Pinpoint the cell where the given text exists, returning its [X, Y] midpoint coordinate. 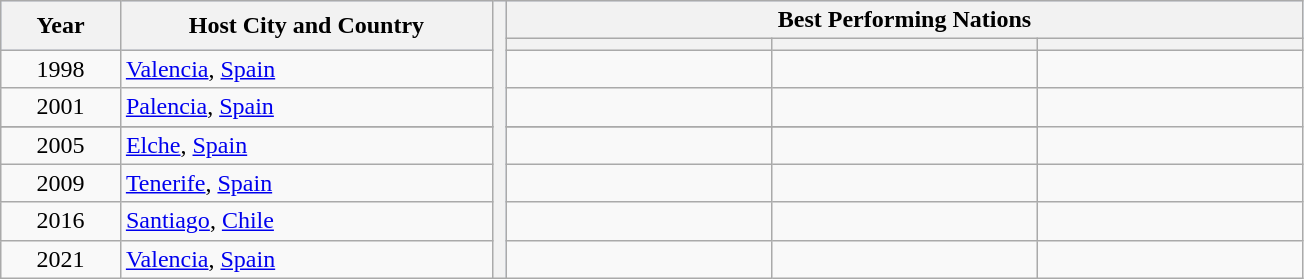
Year [61, 26]
Santiago, Chile [306, 221]
1998 [61, 69]
Elche, Spain [306, 145]
2016 [61, 221]
2001 [61, 107]
2005 [61, 145]
2021 [61, 259]
Best Performing Nations [904, 20]
Palencia, Spain [306, 107]
Tenerife, Spain [306, 183]
Host City and Country [306, 26]
2009 [61, 183]
